Locate the cell with the specified text and output its (X, Y) center coordinate. 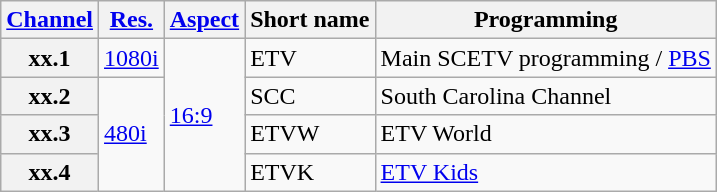
480i (132, 134)
Programming (546, 20)
1080i (132, 58)
South Carolina Channel (546, 96)
xx.3 (50, 134)
SCC (310, 96)
Aspect (204, 20)
Main SCETV programming / PBS (546, 58)
Short name (310, 20)
ETV World (546, 134)
ETVK (310, 172)
ETV Kids (546, 172)
ETVW (310, 134)
16:9 (204, 115)
Channel (50, 20)
xx.2 (50, 96)
ETV (310, 58)
xx.4 (50, 172)
xx.1 (50, 58)
Res. (132, 20)
